Output the [X, Y] coordinate of the center of the cell containing the given text.  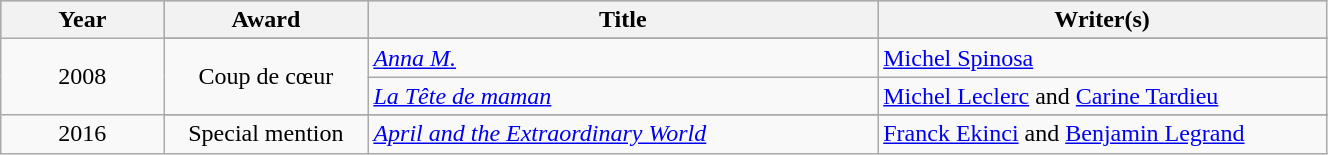
2016 [82, 134]
Coup de cœur [266, 77]
Anna M. [623, 58]
Franck Ekinci and Benjamin Legrand [1102, 134]
Michel Leclerc and Carine Tardieu [1102, 96]
Writer(s) [1102, 20]
Title [623, 20]
Michel Spinosa [1102, 58]
Year [82, 20]
Award [266, 20]
2008 [82, 77]
La Tête de maman [623, 96]
Special mention [266, 134]
April and the Extraordinary World [623, 134]
